Identify which cell holds the provided text, then report its [x, y] central coordinate. 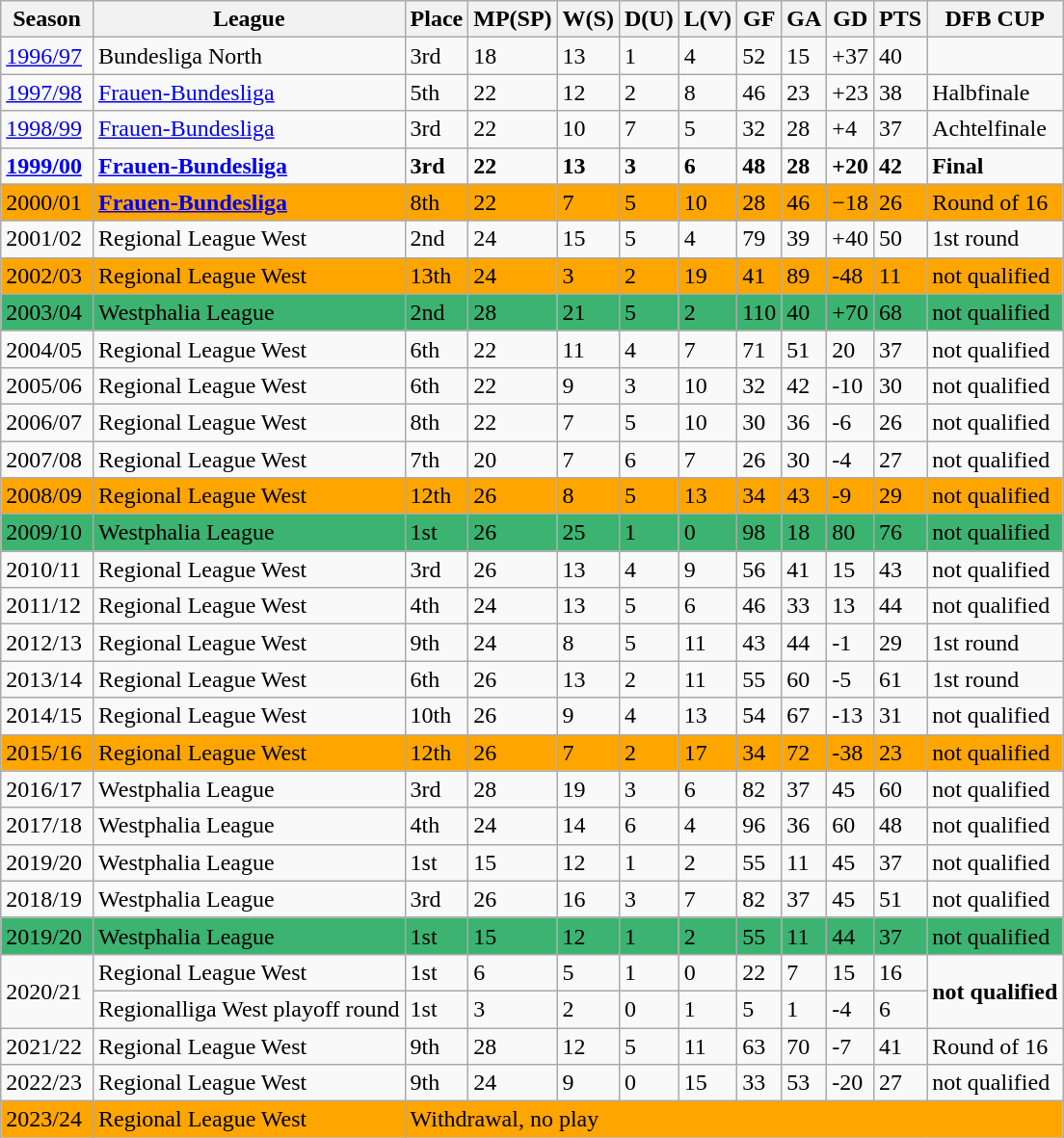
50 [900, 239]
W(S) [588, 19]
2022/23 [47, 1083]
+23 [850, 93]
10th [437, 716]
2004/05 [47, 349]
DFB CUP [995, 19]
2010/11 [47, 569]
-5 [850, 679]
2020/21 [47, 991]
14 [588, 826]
56 [759, 569]
1997/98 [47, 93]
-38 [850, 753]
2000/01 [47, 202]
-13 [850, 716]
−18 [850, 202]
13th [437, 276]
80 [850, 533]
39 [804, 239]
1996/97 [47, 56]
GF [759, 19]
110 [759, 312]
2006/07 [47, 422]
54 [759, 716]
2014/15 [47, 716]
2003/04 [47, 312]
League [249, 19]
79 [759, 239]
+37 [850, 56]
5th [437, 93]
Bundesliga North [249, 56]
76 [900, 533]
63 [759, 1045]
2016/17 [47, 789]
2001/02 [47, 239]
71 [759, 349]
+20 [850, 166]
GA [804, 19]
2009/10 [47, 533]
MP(SP) [513, 19]
+4 [850, 129]
2018/19 [47, 899]
98 [759, 533]
2012/13 [47, 643]
31 [900, 716]
-10 [850, 385]
2002/03 [47, 276]
2015/16 [47, 753]
Halbfinale [995, 93]
96 [759, 826]
25 [588, 533]
1999/00 [47, 166]
17 [707, 753]
7th [437, 460]
Place [437, 19]
L(V) [707, 19]
21 [588, 312]
2007/08 [47, 460]
67 [804, 716]
-20 [850, 1083]
-1 [850, 643]
Achtelfinale [995, 129]
-9 [850, 496]
2017/18 [47, 826]
2011/12 [47, 606]
-7 [850, 1045]
68 [900, 312]
Regionalliga West playoff round [249, 1009]
72 [804, 753]
1998/99 [47, 129]
Withdrawal, no play [734, 1120]
+70 [850, 312]
53 [804, 1083]
Final [995, 166]
2021/22 [47, 1045]
61 [900, 679]
D(U) [649, 19]
89 [804, 276]
2008/09 [47, 496]
2005/06 [47, 385]
38 [900, 93]
Season [47, 19]
-6 [850, 422]
GD [850, 19]
PTS [900, 19]
+40 [850, 239]
52 [759, 56]
2023/24 [47, 1120]
2013/14 [47, 679]
70 [804, 1045]
-48 [850, 276]
